Scan for the cell matching the given text and deliver its [x, y] coordinate at center. 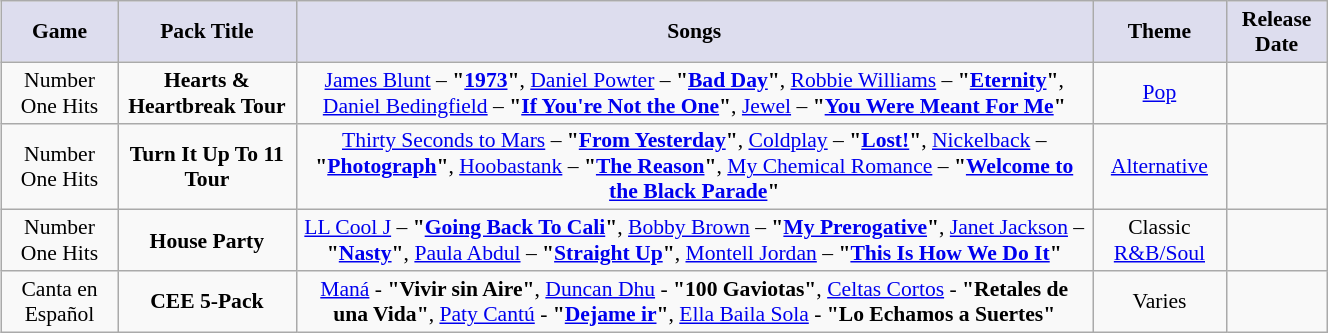
Pop [1159, 92]
House Party [207, 240]
Release Date [1276, 32]
Alternative [1159, 166]
CEE 5-Pack [207, 302]
Turn It Up To 11 Tour [207, 166]
Classic R&B/Soul [1159, 240]
Varies [1159, 302]
Theme [1159, 32]
Canta en Español [59, 302]
Hearts & Heartbreak Tour [207, 92]
Songs [694, 32]
Game [59, 32]
Pack Title [207, 32]
